Pinpoint the cell where the given text exists, returning its [x, y] midpoint coordinate. 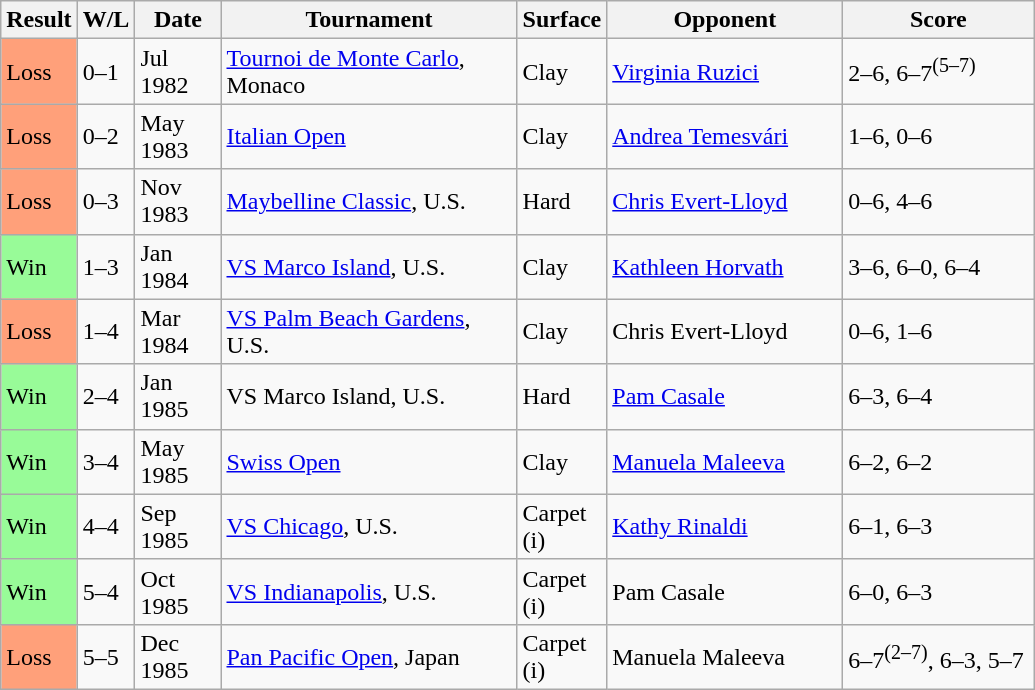
Oct 1985 [178, 592]
Opponent [725, 20]
6–0, 6–3 [938, 592]
Kathleen Horvath [725, 266]
W/L [106, 20]
6–7(2–7), 6–3, 5–7 [938, 656]
Result [39, 20]
Tournament [369, 20]
Virginia Ruzici [725, 72]
VS Indianapolis, U.S. [369, 592]
2–4 [106, 396]
Sep 1985 [178, 526]
6–1, 6–3 [938, 526]
Date [178, 20]
May 1985 [178, 462]
0–2 [106, 136]
Dec 1985 [178, 656]
1–4 [106, 332]
VS Palm Beach Gardens, U.S. [369, 332]
Nov 1983 [178, 202]
5–5 [106, 656]
0–6, 4–6 [938, 202]
Swiss Open [369, 462]
3–4 [106, 462]
4–4 [106, 526]
1–3 [106, 266]
Andrea Temesvári [725, 136]
Jan 1985 [178, 396]
3–6, 6–0, 6–4 [938, 266]
Surface [562, 20]
6–2, 6–2 [938, 462]
0–6, 1–6 [938, 332]
Italian Open [369, 136]
0–1 [106, 72]
5–4 [106, 592]
1–6, 0–6 [938, 136]
Kathy Rinaldi [725, 526]
Jul 1982 [178, 72]
Mar 1984 [178, 332]
Tournoi de Monte Carlo, Monaco [369, 72]
Maybelline Classic, U.S. [369, 202]
Jan 1984 [178, 266]
2–6, 6–7(5–7) [938, 72]
0–3 [106, 202]
Pan Pacific Open, Japan [369, 656]
VS Chicago, U.S. [369, 526]
Score [938, 20]
6–3, 6–4 [938, 396]
May 1983 [178, 136]
